Output the (x, y) coordinate of the center of the cell containing the given text.  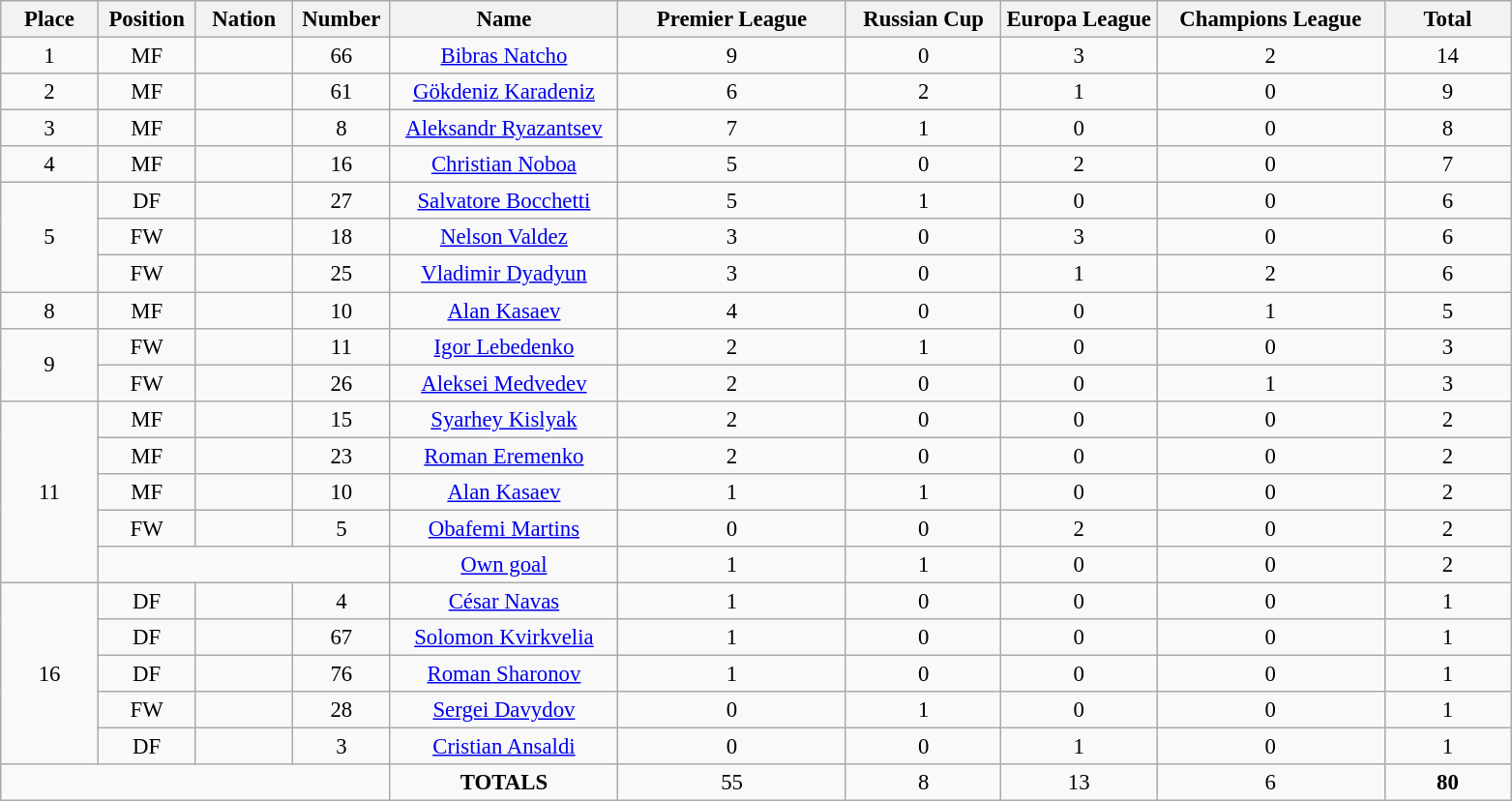
Syarhey Kislyak (504, 419)
27 (342, 201)
14 (1447, 56)
Vladimir Dyadyun (504, 274)
Obafemi Martins (504, 528)
Roman Sharonov (504, 674)
Gökdeniz Karadeniz (504, 92)
Nation (244, 19)
Position (147, 19)
César Navas (504, 601)
Bibras Natcho (504, 56)
Name (504, 19)
76 (342, 674)
Europa League (1080, 19)
80 (1447, 783)
Aleksei Medvedev (504, 383)
Total (1447, 19)
Aleksandr Ryazantsev (504, 129)
Champions League (1271, 19)
Place (50, 19)
13 (1080, 783)
Igor Lebedenko (504, 346)
23 (342, 456)
26 (342, 383)
15 (342, 419)
Solomon Kvirkvelia (504, 638)
Russian Cup (923, 19)
55 (732, 783)
28 (342, 710)
Salvatore Bocchetti (504, 201)
TOTALS (504, 783)
Premier League (732, 19)
Cristian Ansaldi (504, 747)
18 (342, 237)
67 (342, 638)
61 (342, 92)
Christian Noboa (504, 164)
Sergei Davydov (504, 710)
66 (342, 56)
Number (342, 19)
Roman Eremenko (504, 456)
Own goal (504, 565)
25 (342, 274)
Nelson Valdez (504, 237)
